From the cell containing the given text, extract its center point as (X, Y) coordinate. 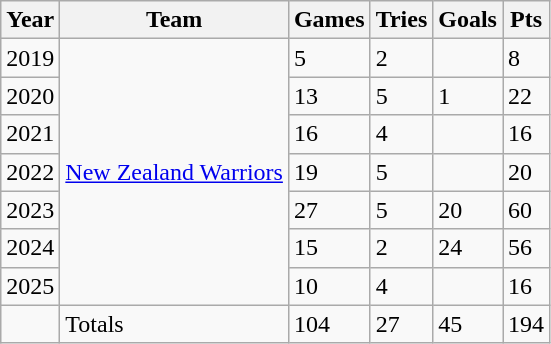
2022 (30, 172)
Team (174, 20)
Tries (402, 20)
2019 (30, 58)
Goals (468, 20)
2021 (30, 134)
2020 (30, 96)
19 (329, 172)
15 (329, 248)
104 (329, 324)
24 (468, 248)
1 (468, 96)
Games (329, 20)
56 (526, 248)
New Zealand Warriors (174, 172)
8 (526, 58)
22 (526, 96)
13 (329, 96)
2024 (30, 248)
60 (526, 210)
Totals (174, 324)
2025 (30, 286)
Pts (526, 20)
45 (468, 324)
2023 (30, 210)
194 (526, 324)
Year (30, 20)
10 (329, 286)
